Detect which cell encompasses the target text, then output its (x, y) center coordinate. 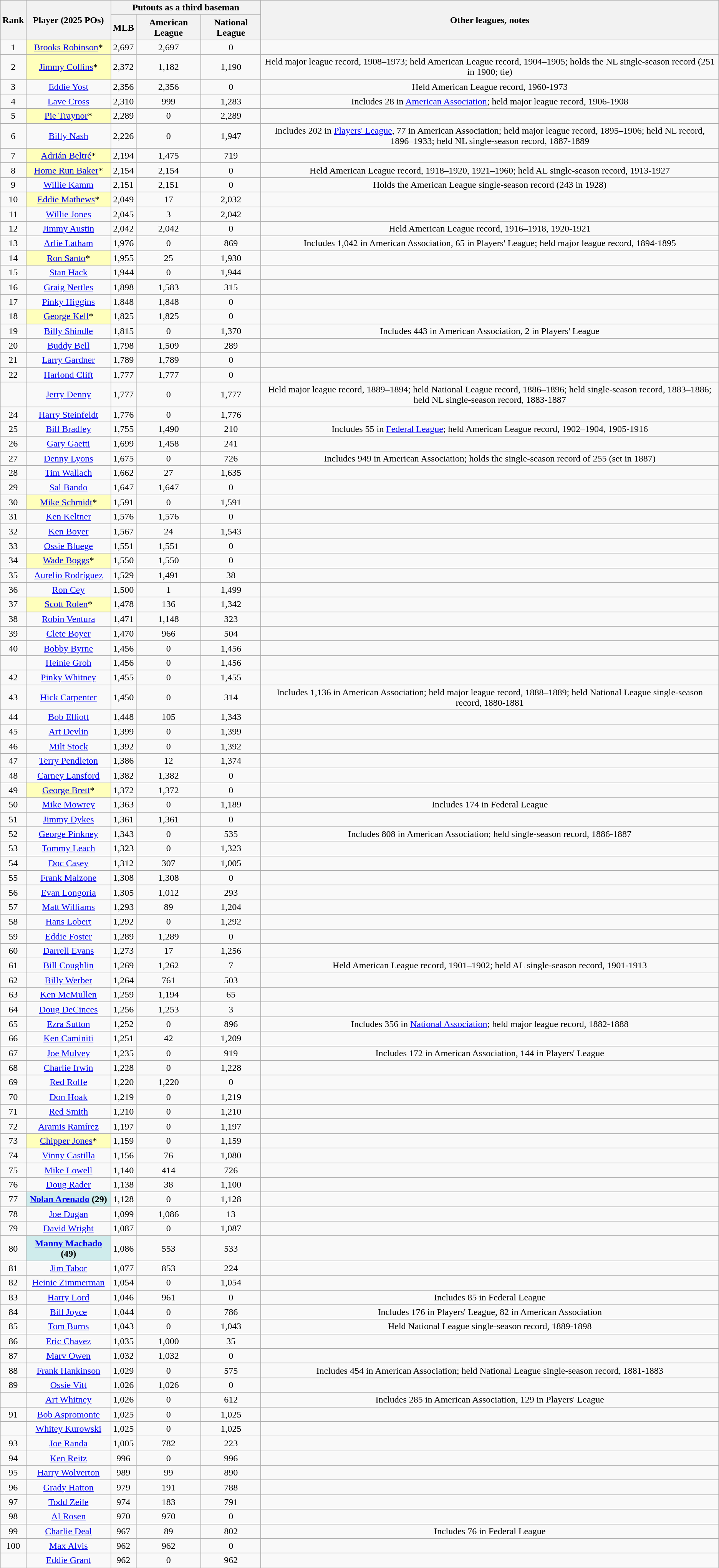
Putouts as a third baseman (186, 8)
719 (231, 155)
1,471 (123, 619)
98 (13, 1517)
2,310 (123, 101)
34 (13, 561)
504 (231, 633)
Nolan Arenado (29) (68, 1199)
Includes 808 in American Association; held single-season record, 1886-1887 (490, 834)
Vinny Castilla (68, 1155)
83 (13, 1297)
1,567 (123, 531)
Mike Schmidt* (68, 502)
81 (13, 1268)
68 (13, 1068)
86 (13, 1341)
10 (13, 199)
80 (13, 1249)
Larry Gardner (68, 360)
73 (13, 1141)
974 (123, 1502)
Joe Dugan (68, 1214)
1,269 (123, 966)
Ken Keltner (68, 517)
136 (168, 604)
Held National League single-season record, 1889-1898 (490, 1327)
84 (13, 1312)
Player (2025 POs) (68, 20)
69 (13, 1082)
Harry Wolverton (68, 1473)
323 (231, 619)
Adrián Beltré* (68, 155)
Eddie Foster (68, 936)
223 (231, 1444)
241 (231, 443)
1,448 (123, 717)
1,293 (123, 907)
Ken Reitz (68, 1458)
Wade Boggs* (68, 561)
26 (13, 443)
Scott Rolen* (68, 604)
Doug DeCinces (68, 1009)
21 (13, 360)
Pinky Whitney (68, 677)
Includes 28 in American Association; held major league record, 1906-1908 (490, 101)
85 (13, 1327)
30 (13, 502)
31 (13, 517)
Aurelio Rodríguez (68, 575)
Includes 1,136 in American Association; held major league record, 1888–1889; held National League single-season record, 1880-1881 (490, 697)
94 (13, 1458)
1,955 (123, 258)
Harlond Clift (68, 375)
David Wright (68, 1229)
62 (13, 980)
71 (13, 1111)
191 (168, 1487)
1,035 (123, 1341)
60 (13, 951)
Ezra Sutton (68, 1024)
Joe Mulvey (68, 1053)
Bill Bradley (68, 429)
82 (13, 1283)
1,012 (168, 892)
Ken Boyer (68, 531)
1,478 (123, 604)
1,529 (123, 575)
Ron Cey (68, 590)
1,583 (168, 287)
Arlie Latham (68, 243)
289 (231, 346)
1,815 (123, 331)
Art Whitney (68, 1399)
Hick Carpenter (68, 697)
15 (13, 273)
1,080 (231, 1155)
Held American League record, 1901–1902; held AL single-season record, 1901-1913 (490, 966)
Graig Nettles (68, 287)
1,755 (123, 429)
National League (231, 28)
535 (231, 834)
100 (13, 1546)
1,262 (168, 966)
1,675 (123, 458)
612 (231, 1399)
Doc Casey (68, 863)
786 (231, 1312)
1,499 (231, 590)
1,259 (123, 995)
Whitey Kurowski (68, 1429)
Jerry Denny (68, 395)
Ossie Vitt (68, 1385)
961 (168, 1297)
1,363 (123, 805)
22 (13, 375)
72 (13, 1126)
28 (13, 473)
Heinie Groh (68, 663)
56 (13, 892)
8 (13, 170)
47 (13, 761)
1,283 (231, 101)
Includes 356 in National Association; held major league record, 1882-1888 (490, 1024)
Willie Jones (68, 214)
Includes 1,042 in American Association, 65 in Players' League; held major league record, 1894-1895 (490, 243)
1,000 (168, 1341)
Ken McMullen (68, 995)
1,635 (231, 473)
1,189 (231, 805)
Home Run Baker* (68, 170)
Includes 55 in Federal League; held American League record, 1902–1904, 1905-1916 (490, 429)
315 (231, 287)
Ossie Bluege (68, 546)
1,699 (123, 443)
18 (13, 316)
1,252 (123, 1024)
Robin Ventura (68, 619)
32 (13, 531)
19 (13, 331)
Todd Zeile (68, 1502)
1,543 (231, 531)
40 (13, 648)
74 (13, 1155)
Ken Caminiti (68, 1039)
46 (13, 746)
919 (231, 1053)
1,235 (123, 1053)
Rank (13, 20)
Ron Santo* (68, 258)
Includes 454 in American Association; held National League single-season record, 1881-1883 (490, 1370)
43 (13, 697)
1,976 (123, 243)
1,253 (168, 1009)
1,190 (231, 67)
2 (13, 67)
1,100 (231, 1185)
1,500 (123, 590)
Holds the American League single-season record (243 in 1928) (490, 185)
Bobby Byrne (68, 648)
59 (13, 936)
Pinky Higgins (68, 302)
853 (168, 1268)
Aramis Ramírez (68, 1126)
16 (13, 287)
Bob Elliott (68, 717)
979 (123, 1487)
761 (168, 980)
Held American League record, 1918–1920, 1921–1960; held AL single-season record, 1913-1927 (490, 170)
183 (168, 1502)
50 (13, 805)
George Brett* (68, 790)
Jimmy Austin (68, 229)
Held American League record, 1960-1973 (490, 87)
2,045 (123, 214)
George Pinkney (68, 834)
Frank Malzone (68, 878)
Held major league record, 1908–1973; held American League record, 1904–1905; holds the NL single-season record (251 in 1900; tie) (490, 67)
Jim Tabor (68, 1268)
52 (13, 834)
44 (13, 717)
20 (13, 346)
American League (168, 28)
802 (231, 1531)
Eddie Grant (68, 1560)
2,032 (231, 199)
1,312 (123, 863)
1,491 (168, 575)
Charlie Irwin (68, 1068)
11 (13, 214)
39 (13, 633)
George Kell* (68, 316)
2,226 (123, 136)
Red Rolfe (68, 1082)
Sal Bando (68, 488)
95 (13, 1473)
Max Alvis (68, 1546)
93 (13, 1444)
88 (13, 1370)
896 (231, 1024)
Harry Steinfeldt (68, 414)
Marv Owen (68, 1356)
1,509 (168, 346)
Carney Lansford (68, 776)
Willie Kamm (68, 185)
Tim Wallach (68, 473)
1,450 (123, 697)
Evan Longoria (68, 892)
Held American League record, 1916–1918, 1920-1921 (490, 229)
Milt Stock (68, 746)
61 (13, 966)
Includes 443 in American Association, 2 in Players' League (490, 331)
1,798 (123, 346)
51 (13, 819)
Jimmy Collins* (68, 67)
Gary Gaetti (68, 443)
791 (231, 1502)
Mike Lowell (68, 1170)
Al Rosen (68, 1517)
Doug Rader (68, 1185)
1,194 (168, 995)
2,049 (123, 199)
Manny Machado (49) (68, 1249)
Bill Coughlin (68, 966)
Other leagues, notes (490, 20)
2,194 (123, 155)
Frank Hankinson (68, 1370)
1,374 (231, 761)
Harry Lord (68, 1297)
Clete Boyer (68, 633)
1,156 (123, 1155)
77 (13, 1199)
966 (168, 633)
78 (13, 1214)
1,947 (231, 136)
414 (168, 1170)
79 (13, 1229)
Chipper Jones* (68, 1141)
1,490 (168, 429)
Jimmy Dykes (68, 819)
66 (13, 1039)
4 (13, 101)
Denny Lyons (68, 458)
Includes 949 in American Association; holds the single-season record of 255 (set in 1887) (490, 458)
1,251 (123, 1039)
Eric Chavez (68, 1341)
1,140 (123, 1170)
Eddie Yost (68, 87)
70 (13, 1097)
1,475 (168, 155)
Stan Hack (68, 273)
Joe Randa (68, 1444)
49 (13, 790)
999 (168, 101)
1,099 (123, 1214)
Brooks Robinson* (68, 47)
Includes 172 in American Association, 144 in Players' League (490, 1053)
2,372 (123, 67)
967 (123, 1531)
97 (13, 1502)
224 (231, 1268)
Tommy Leach (68, 849)
6 (13, 136)
63 (13, 995)
788 (231, 1487)
48 (13, 776)
53 (13, 849)
91 (13, 1414)
503 (231, 980)
Billy Shindle (68, 331)
989 (123, 1473)
1,273 (123, 951)
Includes 285 in American Association, 129 in Players' League (490, 1399)
Bill Joyce (68, 1312)
1,305 (123, 892)
Billy Nash (68, 136)
533 (231, 1249)
307 (168, 863)
782 (168, 1444)
1,370 (231, 331)
105 (168, 717)
Bob Aspromonte (68, 1414)
1,930 (231, 258)
1,458 (168, 443)
869 (231, 243)
1,182 (168, 67)
54 (13, 863)
1,044 (123, 1312)
575 (231, 1370)
Billy Werber (68, 980)
75 (13, 1170)
Grady Hatton (68, 1487)
1,386 (123, 761)
Buddy Bell (68, 346)
33 (13, 546)
1,138 (123, 1185)
Darrell Evans (68, 951)
1,046 (123, 1297)
1,209 (231, 1039)
37 (13, 604)
Includes 174 in Federal League (490, 805)
Tom Burns (68, 1327)
1,264 (123, 980)
Includes 85 in Federal League (490, 1297)
96 (13, 1487)
57 (13, 907)
1,148 (168, 619)
Pie Traynor* (68, 116)
Includes 176 in Players' League, 82 in American Association (490, 1312)
Heinie Zimmerman (68, 1283)
55 (13, 878)
Lave Cross (68, 101)
MLB (123, 28)
314 (231, 697)
36 (13, 590)
Mike Mowrey (68, 805)
890 (231, 1473)
5 (13, 116)
87 (13, 1356)
1,662 (123, 473)
293 (231, 892)
553 (168, 1249)
Art Devlin (68, 732)
9 (13, 185)
210 (231, 429)
Includes 76 in Federal League (490, 1531)
64 (13, 1009)
29 (13, 488)
Red Smith (68, 1111)
1,342 (231, 604)
Terry Pendleton (68, 761)
1,077 (123, 1268)
67 (13, 1053)
58 (13, 921)
14 (13, 258)
Charlie Deal (68, 1531)
Don Hoak (68, 1097)
Matt Williams (68, 907)
1,470 (123, 633)
1,898 (123, 287)
1,204 (231, 907)
Hans Lobert (68, 921)
1,029 (123, 1370)
Eddie Mathews* (68, 199)
45 (13, 732)
